Find where the given text appears and provide that cell's center as [X, Y] coordinate. 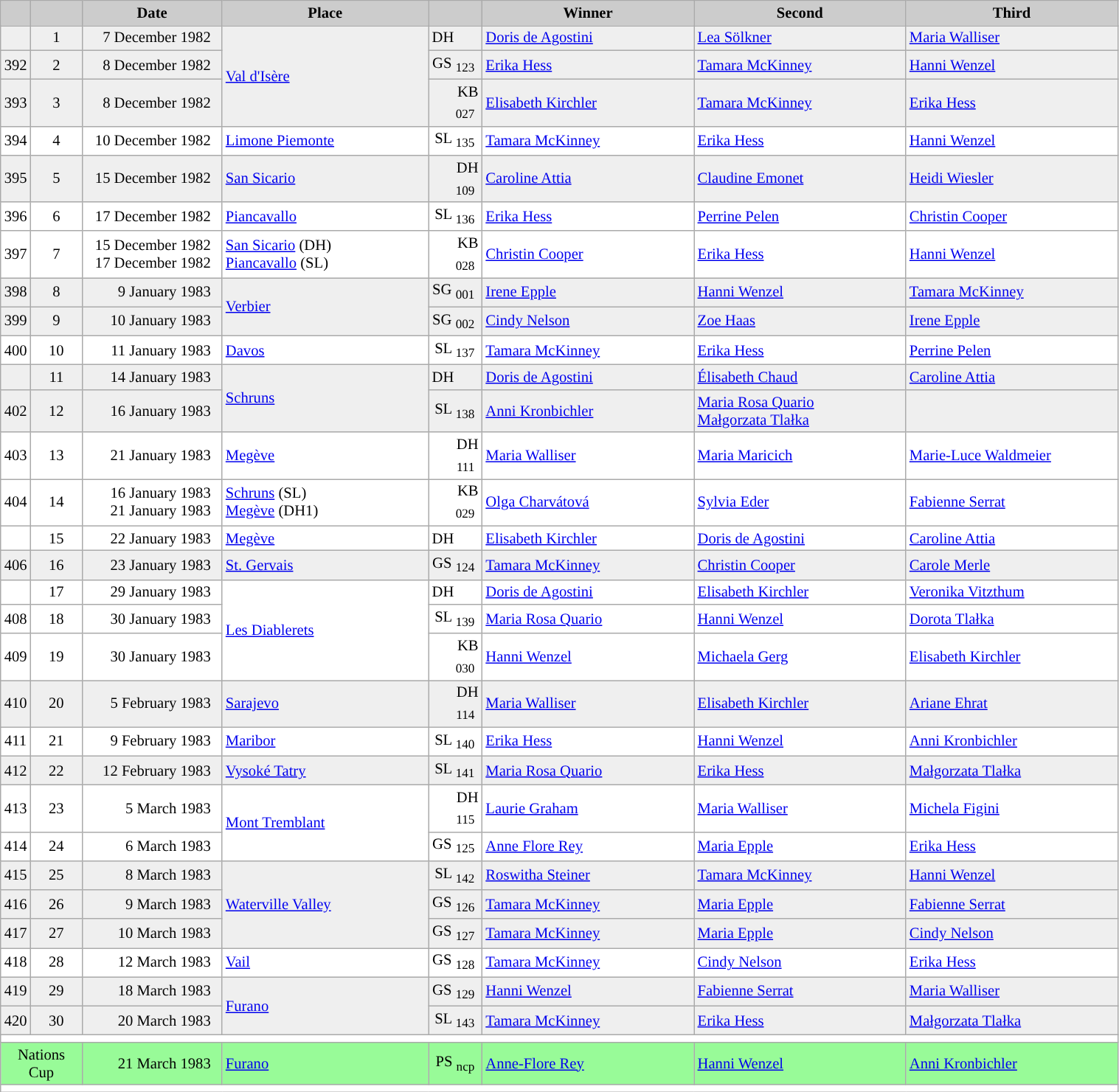
21 January 1983 [152, 456]
Third [1012, 13]
6 [56, 217]
20 [56, 703]
394 [16, 140]
Mont Tremblant [325, 823]
17 [56, 592]
18 March 1983 [152, 991]
416 [16, 904]
Vail [325, 961]
414 [16, 846]
Michela Figini [1012, 808]
5 March 1983 [152, 808]
San Sicario [325, 178]
Vysoké Tatry [325, 770]
Maria Rosa Quario Małgorzata Tlałka [800, 411]
Winner [587, 13]
7 [56, 254]
Claudine Emonet [800, 178]
12 March 1983 [152, 961]
9 January 1983 [152, 292]
23 January 1983 [152, 565]
23 [56, 808]
Verbier [325, 307]
Roswitha Steiner [587, 874]
PS ncp [456, 1063]
11 January 1983 [152, 349]
13 [56, 456]
GS 123 [456, 65]
25 [56, 874]
30 [56, 1020]
Anne-Flore Rey [587, 1063]
398 [16, 292]
Zoe Haas [800, 321]
399 [16, 321]
Les Diablerets [325, 630]
393 [16, 102]
22 January 1983 [152, 538]
DH 114 [456, 703]
24 [56, 846]
402 [16, 411]
SL 141 [456, 770]
419 [16, 991]
Maribor [325, 742]
410 [16, 703]
Schruns [325, 398]
SL 143 [456, 1020]
10 [56, 349]
Waterville Valley [325, 904]
Second [800, 13]
8 March 1983 [152, 874]
28 [56, 961]
395 [16, 178]
12 February 1983 [152, 770]
DH 115 [456, 808]
Anne Flore Rey [587, 846]
16 January 1983 [152, 411]
21 [56, 742]
Date [152, 13]
DH 109 [456, 178]
417 [16, 933]
GS 126 [456, 904]
21 March 1983 [152, 1063]
11 [56, 377]
15 December 1982 [152, 178]
4 [56, 140]
9 [56, 321]
10 March 1983 [152, 933]
415 [16, 874]
St. Gervais [325, 565]
7 December 1982 [152, 38]
Val d'Isère [325, 75]
Schruns (SL) Megève (DH1) [325, 501]
27 [56, 933]
26 [56, 904]
22 [56, 770]
20 March 1983 [152, 1020]
Lea Sölkner [800, 38]
10 December 1982 [152, 140]
14 January 1983 [152, 377]
Limone Piemonte [325, 140]
GS 125 [456, 846]
404 [16, 501]
19 [56, 656]
17 December 1982 [152, 217]
San Sicario (DH) Piancavallo (SL) [325, 254]
GS 128 [456, 961]
KB 029 [456, 501]
5 February 1983 [152, 703]
6 March 1983 [152, 846]
SL 142 [456, 874]
16 [56, 565]
Carole Merle [1012, 565]
400 [16, 349]
Heidi Wiesler [1012, 178]
KB 028 [456, 254]
5 [56, 178]
Élisabeth Chaud [800, 377]
403 [16, 456]
29 January 1983 [152, 592]
Davos [325, 349]
SG 002 [456, 321]
Veronika Vitzthum [1012, 592]
Ariane Ehrat [1012, 703]
Place [325, 13]
SL 140 [456, 742]
KB 030 [456, 656]
18 [56, 619]
SL 136 [456, 217]
418 [16, 961]
15 December 1982 17 December 1982 [152, 254]
29 [56, 991]
8 [56, 292]
Laurie Graham [587, 808]
413 [16, 808]
412 [16, 770]
9 February 1983 [152, 742]
DH 111 [456, 456]
Michaela Gerg [800, 656]
397 [16, 254]
Dorota Tlałka [1012, 619]
GS 129 [456, 991]
392 [16, 65]
9 March 1983 [152, 904]
10 January 1983 [152, 321]
SL 139 [456, 619]
3 [56, 102]
15 [56, 538]
SG 001 [456, 292]
406 [16, 565]
GS 127 [456, 933]
Piancavallo [325, 217]
SL 138 [456, 411]
GS 124 [456, 565]
14 [56, 501]
Nations Cup [41, 1063]
409 [16, 656]
2 [56, 65]
411 [16, 742]
1 [56, 38]
Olga Charvátová [587, 501]
KB 027 [456, 102]
SL 137 [456, 349]
Maria Maricich [800, 456]
16 January 1983 21 January 1983 [152, 501]
12 [56, 411]
408 [16, 619]
Sarajevo [325, 703]
420 [16, 1020]
SL 135 [456, 140]
396 [16, 217]
Marie-Luce Waldmeier [1012, 456]
Sylvia Eder [800, 501]
